Locate the cell with the specified text and output its [x, y] center coordinate. 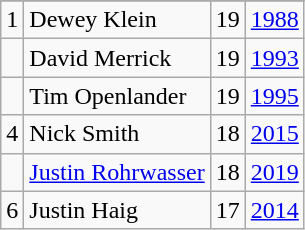
Justin Rohrwasser [117, 172]
2019 [274, 172]
2015 [274, 134]
17 [228, 210]
1995 [274, 96]
Justin Haig [117, 210]
2014 [274, 210]
1 [12, 20]
4 [12, 134]
1993 [274, 58]
Nick Smith [117, 134]
1988 [274, 20]
Tim Openlander [117, 96]
Dewey Klein [117, 20]
David Merrick [117, 58]
6 [12, 210]
